Return (X, Y) of the center of cell containing provided text 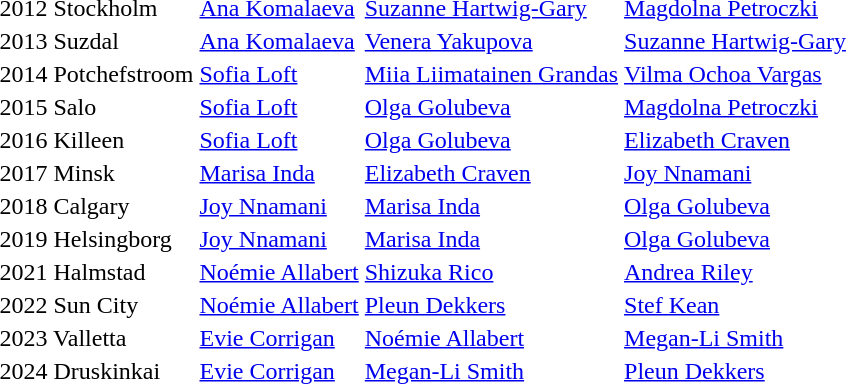
Miia Liimatainen Grandas (491, 74)
Ana Komalaeva (279, 41)
Venera Yakupova (491, 41)
Elizabeth Craven (491, 173)
Pleun Dekkers (491, 305)
Shizuka Rico (491, 272)
Evie Corrigan (279, 338)
